Identify which cell holds the provided text, then report its [x, y] central coordinate. 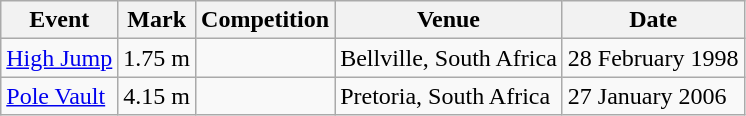
27 January 2006 [653, 96]
High Jump [60, 58]
Date [653, 20]
Mark [157, 20]
Bellville, South Africa [449, 58]
Pretoria, South Africa [449, 96]
Venue [449, 20]
1.75 m [157, 58]
Event [60, 20]
Pole Vault [60, 96]
Competition [266, 20]
4.15 m [157, 96]
28 February 1998 [653, 58]
